Find where the given text appears and provide that cell's center as (X, Y) coordinate. 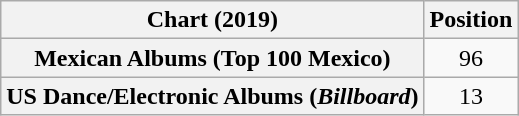
96 (471, 58)
US Dance/Electronic Albums (Billboard) (212, 96)
Mexican Albums (Top 100 Mexico) (212, 58)
Chart (2019) (212, 20)
Position (471, 20)
13 (471, 96)
